Extract the (x, y) coordinate from the center of the cell holding the provided text.  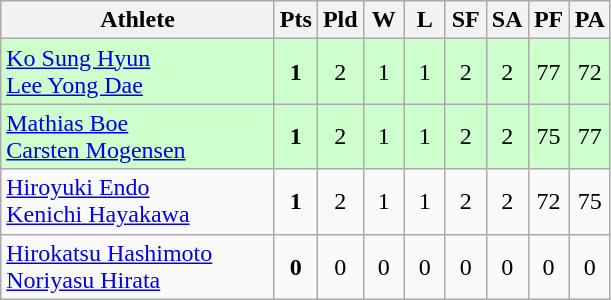
PA (590, 20)
W (384, 20)
Pts (296, 20)
PF (548, 20)
SA (507, 20)
SF (466, 20)
Mathias Boe Carsten Mogensen (138, 136)
Hirokatsu Hashimoto Noriyasu Hirata (138, 266)
Athlete (138, 20)
Pld (340, 20)
Hiroyuki Endo Kenichi Hayakawa (138, 202)
Ko Sung Hyun Lee Yong Dae (138, 72)
L (424, 20)
